Capture the cell that displays the provided text and extract its [x, y] central coordinate. 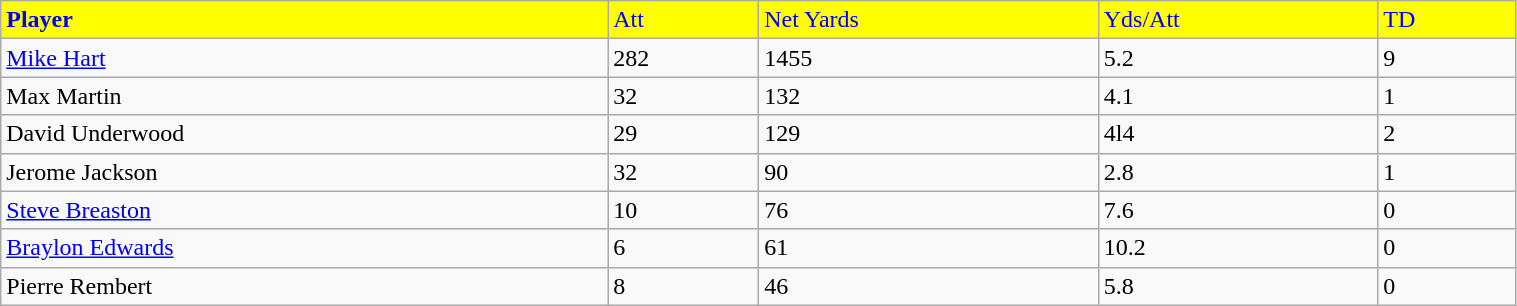
Net Yards [929, 20]
10.2 [1238, 248]
Max Martin [304, 96]
7.6 [1238, 210]
61 [929, 248]
90 [929, 172]
Att [684, 20]
1455 [929, 58]
282 [684, 58]
Steve Breaston [304, 210]
5.2 [1238, 58]
Braylon Edwards [304, 248]
Pierre Rembert [304, 286]
132 [929, 96]
29 [684, 134]
4l4 [1238, 134]
Player [304, 20]
2 [1447, 134]
10 [684, 210]
8 [684, 286]
2.8 [1238, 172]
46 [929, 286]
David Underwood [304, 134]
6 [684, 248]
76 [929, 210]
Yds/Att [1238, 20]
TD [1447, 20]
4.1 [1238, 96]
Mike Hart [304, 58]
9 [1447, 58]
5.8 [1238, 286]
Jerome Jackson [304, 172]
129 [929, 134]
